From the cell containing the given text, extract its center point as [X, Y] coordinate. 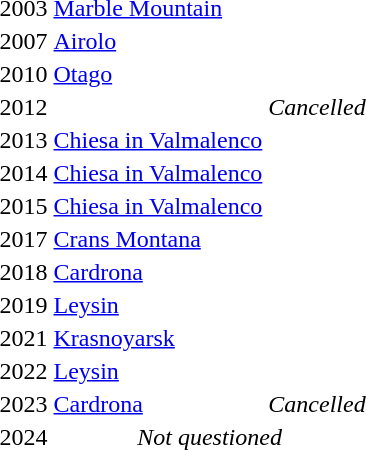
Crans Montana [158, 239]
Krasnoyarsk [158, 338]
Otago [158, 74]
Airolo [158, 41]
